Detect which cell encompasses the target text, then output its (x, y) center coordinate. 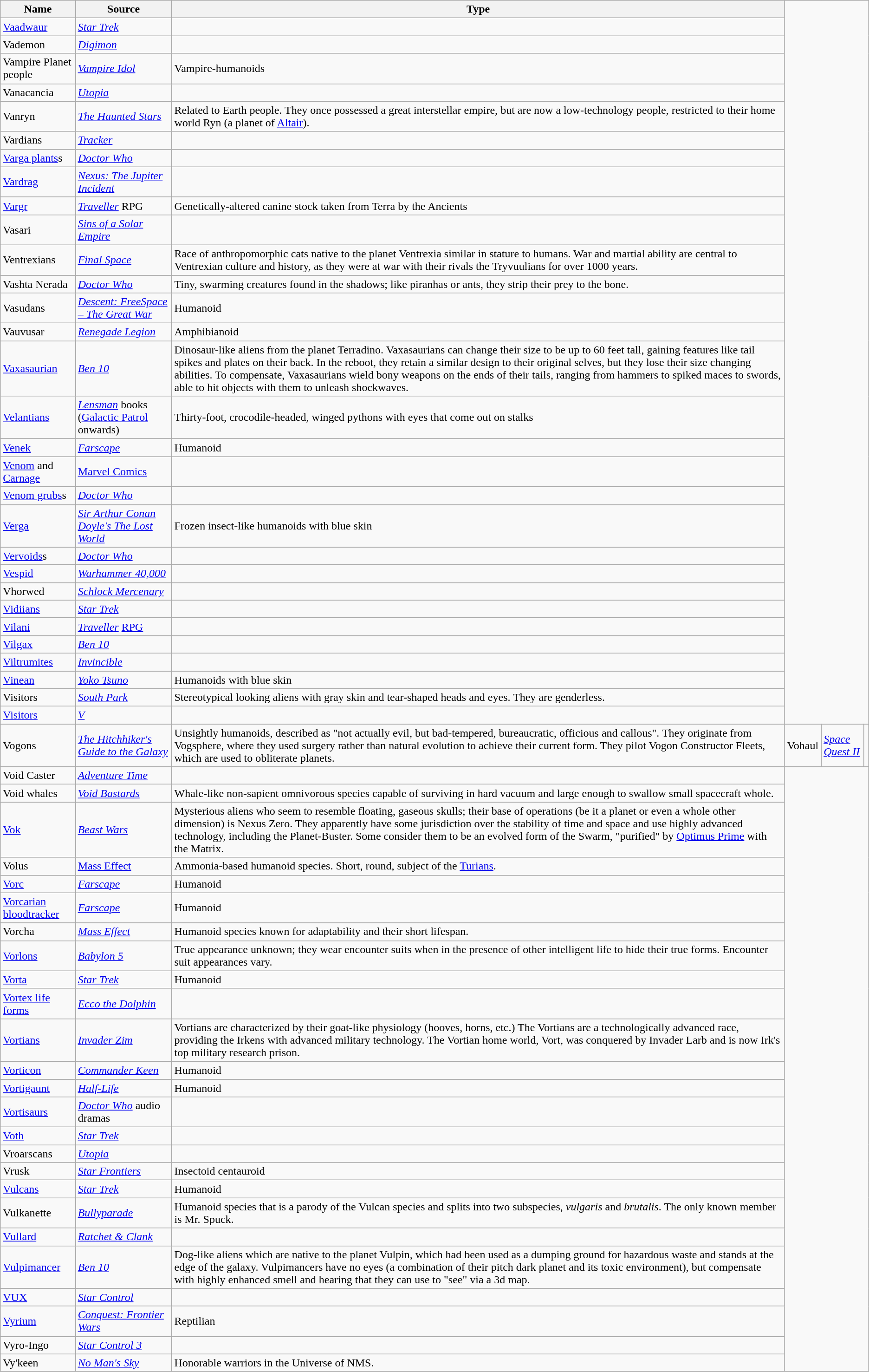
Vorlons (38, 956)
Vargr (38, 206)
Ventrexians (38, 260)
Vulpimancer (38, 1267)
Voth (38, 1136)
Star Control (123, 1297)
Vortisaurs (38, 1112)
Vampire-humanoids (478, 69)
Whale-like non-sapient omnivorous species capable of surviving in hard vacuum and large enough to swallow small spacecraft whole. (478, 793)
Vaxasaurian (38, 369)
Verga (38, 526)
Venom grubss (38, 496)
Final Space (123, 260)
Genetically-altered canine stock taken from Terra by the Ancients (478, 206)
Ratchet & Clank (123, 1237)
The Hitchhiker's Guide to the Galaxy (123, 745)
Vashta Nerada (38, 284)
Vorta (38, 980)
Vortians (38, 1040)
The Haunted Stars (123, 116)
Vroarscans (38, 1154)
Vasudans (38, 308)
Descent: FreeSpace – The Great War (123, 308)
Vorcha (38, 932)
Vy'keen (38, 1363)
Insectoid centauroid (478, 1171)
Vilgax (38, 644)
Vrusk (38, 1171)
Nexus: The Jupiter Incident (123, 182)
Warhammer 40,000 (123, 574)
Conquest: Frontier Wars (123, 1321)
Vardians (38, 140)
Beast Wars (123, 830)
Sir Arthur Conan Doyle's The Lost World (123, 526)
Vorcarian bloodtracker (38, 908)
Void whales (38, 793)
Type (478, 9)
Name (38, 9)
Venek (38, 448)
Schlock Mercenary (123, 591)
South Park (123, 698)
Vok (38, 830)
Viltrumites (38, 662)
Vortex life forms (38, 1003)
Vorticon (38, 1070)
No Man's Sky (123, 1363)
Vulcans (38, 1189)
Babylon 5 (123, 956)
Doctor Who audio dramas (123, 1112)
Star Control 3 (123, 1345)
Adventure Time (123, 776)
Renegade Legion (123, 332)
Vyro-Ingo (38, 1345)
Void Caster (38, 776)
Frozen insect-like humanoids with blue skin (478, 526)
Half-Life (123, 1088)
Amphibianoid (478, 332)
Vaadwaur (38, 27)
Vulkanette (38, 1213)
Vorc (38, 884)
Star Frontiers (123, 1171)
Varga plantss (38, 158)
Source (123, 9)
Invader Zim (123, 1040)
Vervoidss (38, 556)
Lensman books (Galactic Patrol onwards) (123, 418)
Vademon (38, 45)
Vhorwed (38, 591)
Honorable warriors in the Universe of NMS. (478, 1363)
Void Bastards (123, 793)
Vespid (38, 574)
Vardrag (38, 182)
Vanacancia (38, 92)
Thirty-foot, crocodile-headed, winged pythons with eyes that come out on stalks (478, 418)
Digimon (123, 45)
Marvel Comics (123, 472)
Invincible (123, 662)
Vinean (38, 679)
Vidiians (38, 609)
Venom and Carnage (38, 472)
Vampire Planet people (38, 69)
Humanoid species that is a parody of the Vulcan species and splits into two subspecies, vulgaris and brutalis. The only known member is Mr. Spuck. (478, 1213)
Vogons (38, 745)
Ecco the Dolphin (123, 1003)
Tiny, swarming creatures found in the shadows; like piranhas or ants, they strip their prey to the bone. (478, 284)
Humanoids with blue skin (478, 679)
Humanoid species known for adaptability and their short lifespan. (478, 932)
Commander Keen (123, 1070)
Reptilian (478, 1321)
Bullyparade (123, 1213)
Vohaul (803, 745)
Vasari (38, 229)
V (123, 715)
Vortigaunt (38, 1088)
Vauvusar (38, 332)
Stereotypical looking aliens with gray skin and tear-shaped heads and eyes. They are genderless. (478, 698)
Vampire Idol (123, 69)
VUX (38, 1297)
Space Quest II (842, 745)
Tracker (123, 140)
Volus (38, 866)
Yoko Tsuno (123, 679)
Sins of a Solar Empire (123, 229)
Velantians (38, 418)
Vyrium (38, 1321)
Vanryn (38, 116)
Ammonia-based humanoid species. Short, round, subject of the Turians. (478, 866)
Vullard (38, 1237)
Vilani (38, 627)
